Find where the given text appears and provide that cell's center as (X, Y) coordinate. 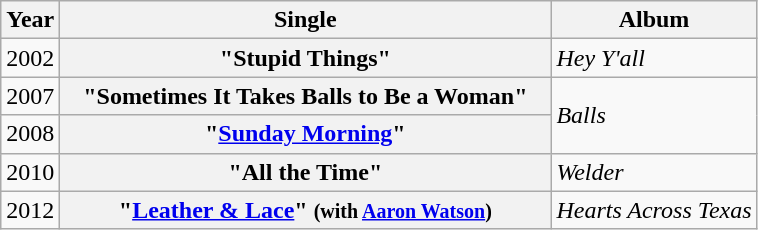
"All the Time" (306, 172)
2012 (30, 210)
2010 (30, 172)
2007 (30, 96)
"Sunday Morning" (306, 134)
Welder (654, 172)
"Sometimes It Takes Balls to Be a Woman" (306, 96)
Year (30, 20)
Single (306, 20)
Hearts Across Texas (654, 210)
2008 (30, 134)
"Stupid Things" (306, 58)
Album (654, 20)
"Leather & Lace" (with Aaron Watson) (306, 210)
2002 (30, 58)
Hey Y'all (654, 58)
Balls (654, 115)
